For the text-containing cell, return its midpoint in (X, Y) coordinate format. 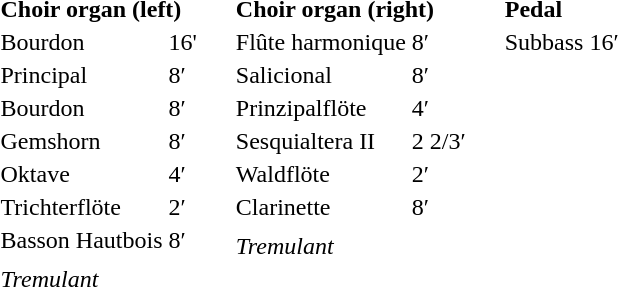
Flûte harmonique (320, 42)
2 2/3′ (438, 141)
Sesquialtera II (320, 141)
Subbass (544, 42)
Waldflöte (320, 174)
16' (182, 42)
Clarinette (320, 207)
Salicional (320, 75)
Tremulant (320, 246)
Prinzipalflöte (320, 108)
